Find where the given text appears and provide that cell's center as [x, y] coordinate. 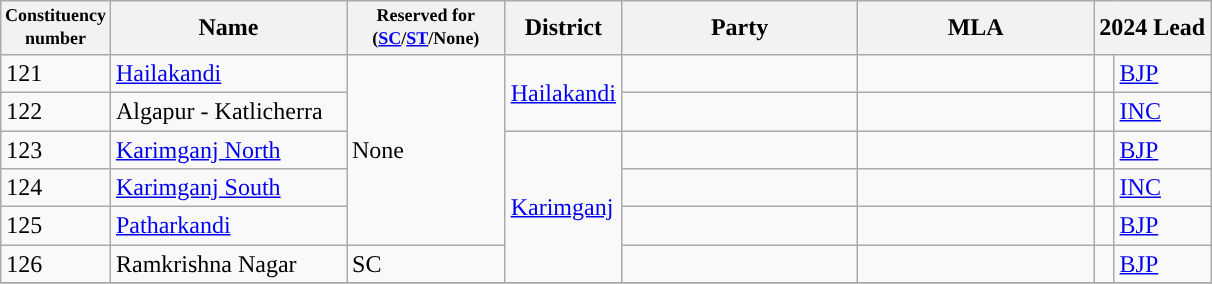
Karimganj [563, 207]
MLA [976, 28]
125 [56, 226]
SC [426, 264]
122 [56, 111]
Constituency number [56, 28]
District [563, 28]
2024 Lead [1152, 28]
126 [56, 264]
Party [740, 28]
124 [56, 188]
Karimganj South [228, 188]
121 [56, 73]
123 [56, 150]
None [426, 149]
Algapur - Katlicherra [228, 111]
Name [228, 28]
Ramkrishna Nagar [228, 264]
Patharkandi [228, 226]
Reserved for (SC/ST/None) [426, 28]
Karimganj North [228, 150]
